Pinpoint the cell where the given text exists, returning its (x, y) midpoint coordinate. 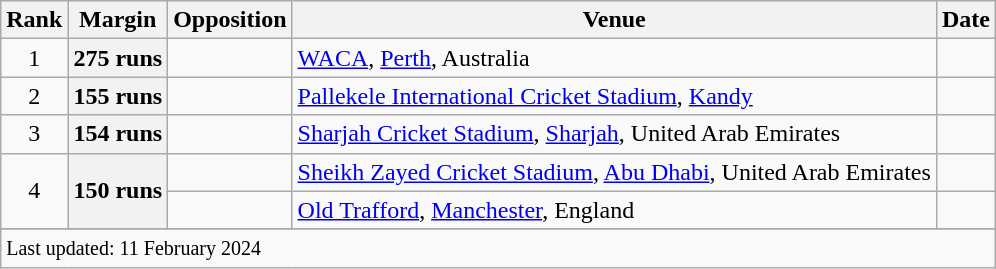
4 (34, 191)
Rank (34, 20)
150 runs (118, 191)
Date (966, 20)
155 runs (118, 96)
2 (34, 96)
WACA, Perth, Australia (614, 58)
Old Trafford, Manchester, England (614, 210)
Opposition (230, 20)
3 (34, 134)
154 runs (118, 134)
1 (34, 58)
Last updated: 11 February 2024 (498, 248)
Sheikh Zayed Cricket Stadium, Abu Dhabi, United Arab Emirates (614, 172)
275 runs (118, 58)
Sharjah Cricket Stadium, Sharjah, United Arab Emirates (614, 134)
Venue (614, 20)
Pallekele International Cricket Stadium, Kandy (614, 96)
Margin (118, 20)
